Extract the (x, y) coordinate from the center of the cell holding the provided text.  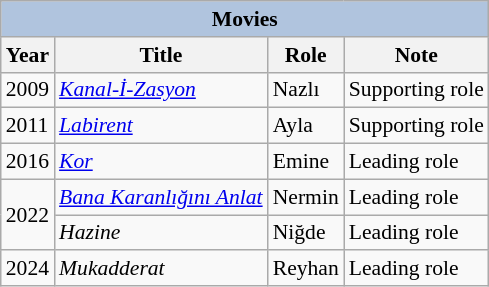
Kanal-İ-Zasyon (161, 90)
Movies (245, 19)
Nermin (306, 197)
Nazlı (306, 90)
Title (161, 55)
Bana Karanlığını Anlat (161, 197)
2016 (28, 162)
Labirent (161, 126)
Kor (161, 162)
Year (28, 55)
Ayla (306, 126)
Reyhan (306, 269)
Hazine (161, 233)
2024 (28, 269)
2009 (28, 90)
2011 (28, 126)
Niğde (306, 233)
2022 (28, 214)
Emine (306, 162)
Note (416, 55)
Mukadderat (161, 269)
Role (306, 55)
